Scan for the cell matching the given text and deliver its (x, y) coordinate at center. 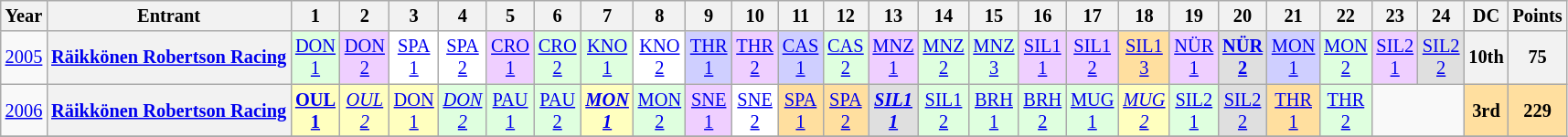
CAS2 (845, 58)
2 (365, 16)
CRO1 (510, 58)
19 (1194, 16)
4 (463, 16)
7 (607, 16)
OUL1 (315, 111)
17 (1092, 16)
12 (845, 16)
20 (1243, 16)
KNO1 (607, 58)
3rd (1486, 111)
PAU1 (510, 111)
CAS1 (801, 58)
21 (1293, 16)
MNZ1 (894, 58)
24 (1441, 16)
10 (754, 16)
11 (801, 16)
2005 (24, 58)
MNZ3 (993, 58)
SNE2 (754, 111)
PAU2 (558, 111)
16 (1042, 16)
SNE1 (709, 111)
10th (1486, 58)
1 (315, 16)
23 (1394, 16)
14 (944, 16)
8 (660, 16)
2006 (24, 111)
Year (24, 16)
5 (510, 16)
NÜR1 (1194, 58)
22 (1346, 16)
Entrant (168, 16)
MUG1 (1092, 111)
MNZ2 (944, 58)
6 (558, 16)
3 (414, 16)
DC (1486, 16)
9 (709, 16)
15 (993, 16)
CRO2 (558, 58)
KNO2 (660, 58)
Points (1538, 16)
SIL13 (1144, 58)
MUG2 (1144, 111)
18 (1144, 16)
NÜR2 (1243, 58)
13 (894, 16)
75 (1538, 58)
229 (1538, 111)
BRH1 (993, 111)
OUL2 (365, 111)
BRH2 (1042, 111)
